For the text-containing cell, return its midpoint in [x, y] coordinate format. 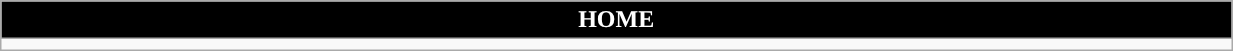
HOME [616, 20]
